For the text-containing cell, return its midpoint in [x, y] coordinate format. 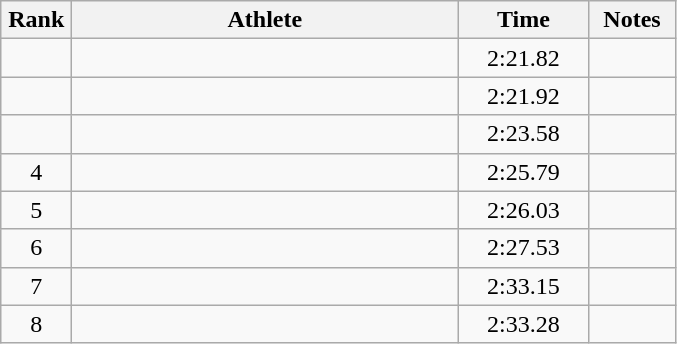
2:25.79 [524, 172]
2:27.53 [524, 248]
2:23.58 [524, 134]
4 [36, 172]
Time [524, 20]
2:21.82 [524, 58]
2:21.92 [524, 96]
2:26.03 [524, 210]
6 [36, 248]
8 [36, 324]
5 [36, 210]
Athlete [265, 20]
2:33.28 [524, 324]
2:33.15 [524, 286]
7 [36, 286]
Notes [632, 20]
Rank [36, 20]
